Search for the cell housing the specified text and yield its [X, Y] center coordinate. 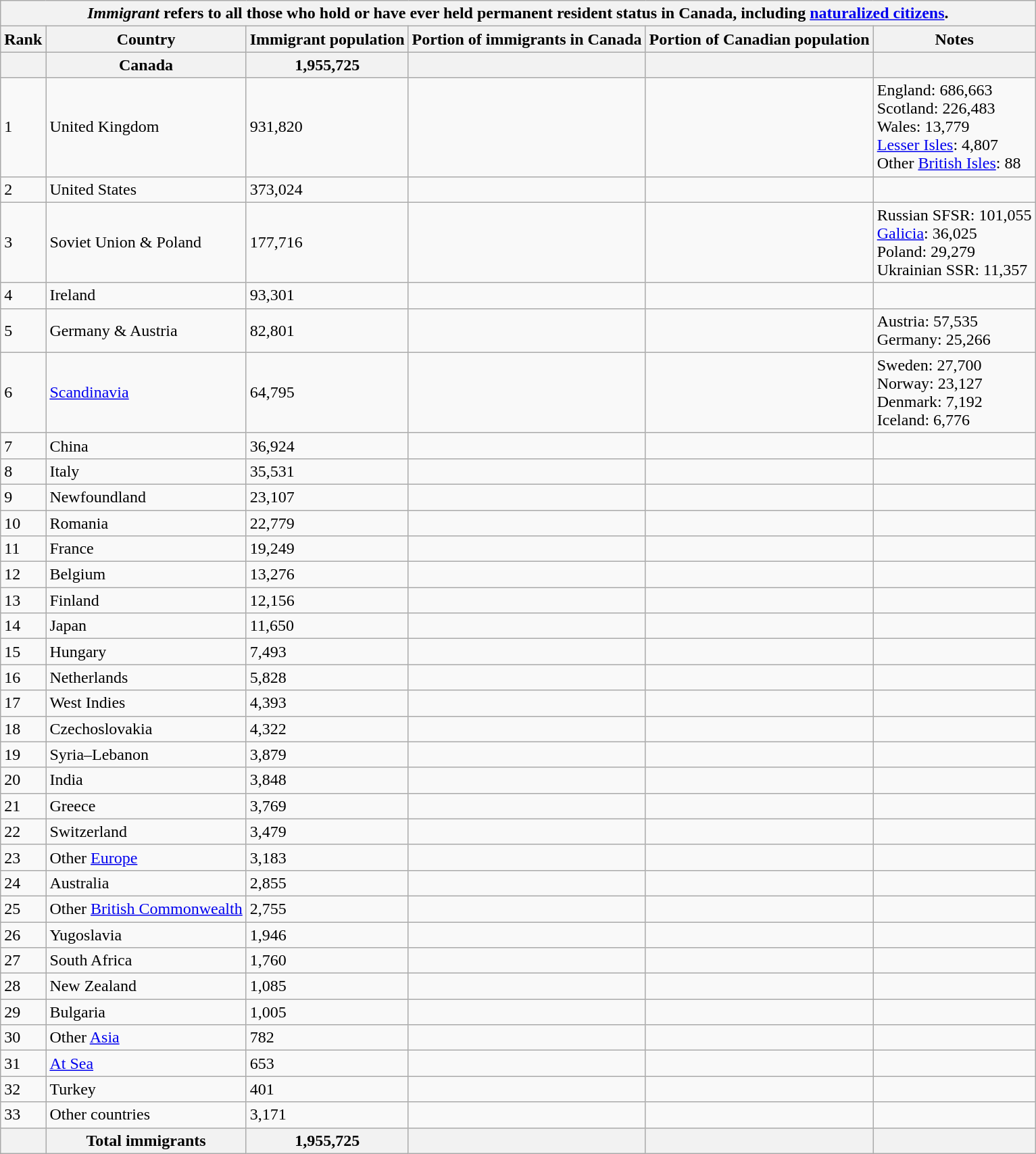
Romania [146, 523]
32 [23, 1089]
1,760 [327, 961]
13 [23, 600]
19 [23, 754]
401 [327, 1089]
2,855 [327, 883]
11 [23, 549]
2 [23, 189]
29 [23, 1012]
Greece [146, 806]
6 [23, 392]
35,531 [327, 471]
Ireland [146, 295]
24 [23, 883]
93,301 [327, 295]
Germany & Austria [146, 330]
373,024 [327, 189]
12 [23, 575]
27 [23, 961]
3,171 [327, 1115]
2,755 [327, 909]
Syria–Lebanon [146, 754]
United States [146, 189]
36,924 [327, 446]
13,276 [327, 575]
3,183 [327, 857]
France [146, 549]
Switzerland [146, 832]
Other British Commonwealth [146, 909]
9 [23, 497]
22 [23, 832]
3,479 [327, 832]
Italy [146, 471]
31 [23, 1063]
4 [23, 295]
26 [23, 935]
8 [23, 471]
Notes [954, 39]
18 [23, 729]
22,779 [327, 523]
Other Asia [146, 1038]
23,107 [327, 497]
Rank [23, 39]
Finland [146, 600]
England: 686,663Scotland: 226,483Wales: 13,779Lesser Isles: 4,807Other British Isles: 88 [954, 127]
Netherlands [146, 677]
30 [23, 1038]
Austria: 57,535Germany: 25,266 [954, 330]
64,795 [327, 392]
3,848 [327, 780]
28 [23, 986]
Bulgaria [146, 1012]
11,650 [327, 626]
Immigrant population [327, 39]
1 [23, 127]
4,393 [327, 703]
Other Europe [146, 857]
3 [23, 242]
Canada [146, 65]
West Indies [146, 703]
Portion of Canadian population [760, 39]
4,322 [327, 729]
Sweden: 27,700Norway: 23,127Denmark: 7,192Iceland: 6,776 [954, 392]
5,828 [327, 677]
782 [327, 1038]
Total immigrants [146, 1140]
19,249 [327, 549]
Hungary [146, 652]
1,005 [327, 1012]
Belgium [146, 575]
Australia [146, 883]
China [146, 446]
15 [23, 652]
20 [23, 780]
7 [23, 446]
Portion of immigrants in Canada [527, 39]
Newfoundland [146, 497]
Other countries [146, 1115]
Scandinavia [146, 392]
Country [146, 39]
931,820 [327, 127]
Soviet Union & Poland [146, 242]
Japan [146, 626]
10 [23, 523]
33 [23, 1115]
Yugoslavia [146, 935]
23 [23, 857]
India [146, 780]
177,716 [327, 242]
3,769 [327, 806]
3,879 [327, 754]
653 [327, 1063]
25 [23, 909]
16 [23, 677]
1,946 [327, 935]
12,156 [327, 600]
At Sea [146, 1063]
Czechoslovakia [146, 729]
21 [23, 806]
United Kingdom [146, 127]
Immigrant refers to all those who hold or have ever held permanent resident status in Canada, including naturalized citizens. [518, 14]
New Zealand [146, 986]
14 [23, 626]
17 [23, 703]
5 [23, 330]
1,085 [327, 986]
82,801 [327, 330]
South Africa [146, 961]
Russian SFSR: 101,055Galicia: 36,025Poland: 29,279Ukrainian SSR: 11,357 [954, 242]
Turkey [146, 1089]
7,493 [327, 652]
